Locate the cell with the specified text and output its (x, y) center coordinate. 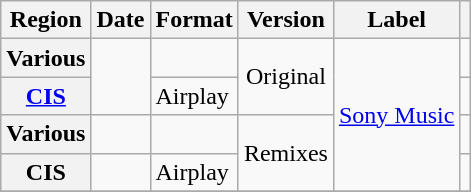
Label (396, 20)
Original (286, 77)
Remixes (286, 153)
Version (286, 20)
Sony Music (396, 115)
Date (120, 20)
Region (46, 20)
Format (194, 20)
